Pinpoint the cell where the given text exists, returning its [x, y] midpoint coordinate. 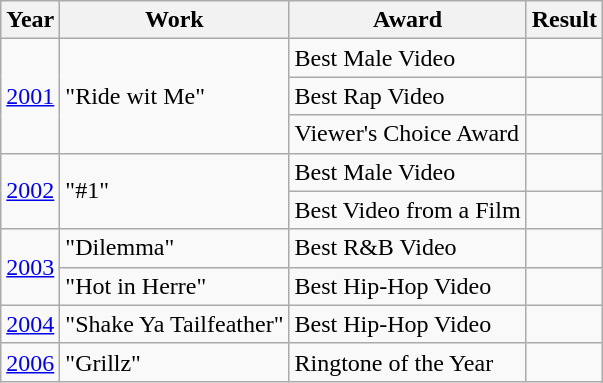
2003 [30, 267]
"Dilemma" [174, 248]
Best R&B Video [408, 248]
"Grillz" [174, 362]
Award [408, 20]
"Shake Ya Tailfeather" [174, 324]
Work [174, 20]
2001 [30, 96]
Result [564, 20]
2004 [30, 324]
Ringtone of the Year [408, 362]
"Hot in Herre" [174, 286]
Best Video from a Film [408, 210]
Viewer's Choice Award [408, 134]
Year [30, 20]
2002 [30, 191]
"Ride wit Me" [174, 96]
"#1" [174, 191]
Best Rap Video [408, 96]
2006 [30, 362]
